Locate the cell with the specified text and output its (x, y) center coordinate. 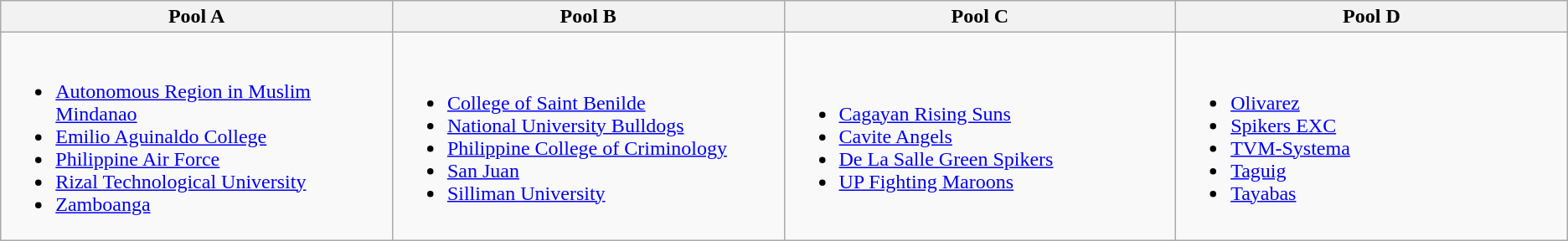
College of Saint BenildeNational University BulldogsPhilippine College of CriminologySan JuanSilliman University (588, 136)
Pool C (980, 17)
Pool B (588, 17)
OlivarezSpikers EXCTVM-SystemaTaguigTayabas (1372, 136)
Pool A (197, 17)
Pool D (1372, 17)
Autonomous Region in Muslim MindanaoEmilio Aguinaldo CollegePhilippine Air ForceRizal Technological UniversityZamboanga (197, 136)
Cagayan Rising SunsCavite AngelsDe La Salle Green SpikersUP Fighting Maroons (980, 136)
